Provide the (x, y) coordinate of the cell's center where the given text is located.  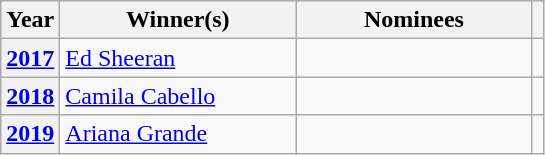
Winner(s) (178, 20)
Nominees (414, 20)
2019 (30, 134)
2018 (30, 96)
Year (30, 20)
Ariana Grande (178, 134)
Ed Sheeran (178, 58)
2017 (30, 58)
Camila Cabello (178, 96)
